Detect which cell encompasses the target text, then output its [X, Y] center coordinate. 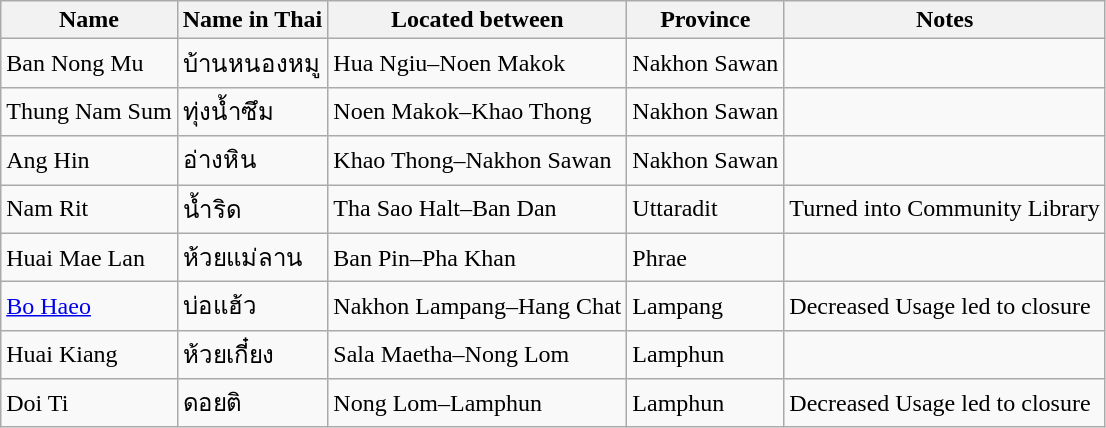
Uttaradit [706, 208]
Province [706, 20]
Ban Nong Mu [89, 64]
Name in Thai [252, 20]
Turned into Community Library [945, 208]
Doi Ti [89, 404]
Name [89, 20]
Noen Makok–Khao Thong [478, 112]
Hua Ngiu–Noen Makok [478, 64]
Lampang [706, 306]
บ่อแฮ้ว [252, 306]
ทุ่งน้ำซึม [252, 112]
Phrae [706, 258]
Bo Haeo [89, 306]
Sala Maetha–Nong Lom [478, 354]
Ang Hin [89, 160]
ห้วยแม่ลาน [252, 258]
Tha Sao Halt–Ban Dan [478, 208]
Located between [478, 20]
Huai Kiang [89, 354]
Thung Nam Sum [89, 112]
Ban Pin–Pha Khan [478, 258]
Notes [945, 20]
Nam Rit [89, 208]
Huai Mae Lan [89, 258]
Nong Lom–Lamphun [478, 404]
อ่างหิน [252, 160]
Khao Thong–Nakhon Sawan [478, 160]
ดอยติ [252, 404]
Nakhon Lampang–Hang Chat [478, 306]
ห้วยเกี๋ยง [252, 354]
น้ำริด [252, 208]
บ้านหนองหมู [252, 64]
